Search for the cell housing the specified text and yield its [X, Y] center coordinate. 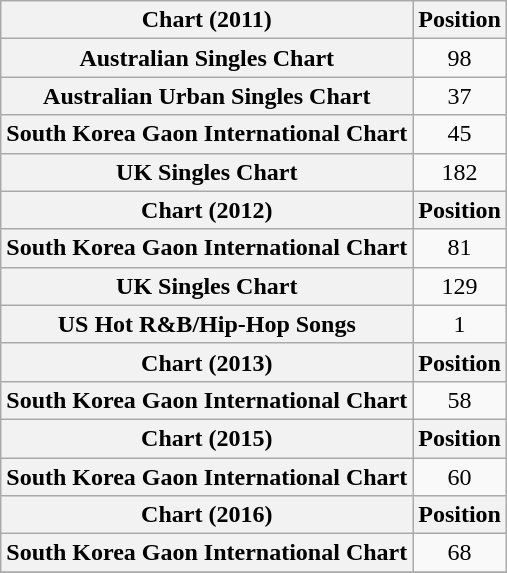
182 [460, 172]
68 [460, 553]
98 [460, 58]
58 [460, 400]
Chart (2011) [207, 20]
Chart (2016) [207, 515]
81 [460, 248]
Chart (2015) [207, 438]
Chart (2012) [207, 210]
129 [460, 286]
1 [460, 324]
Australian Urban Singles Chart [207, 96]
US Hot R&B/Hip-Hop Songs [207, 324]
Chart (2013) [207, 362]
60 [460, 477]
37 [460, 96]
Australian Singles Chart [207, 58]
45 [460, 134]
